From the cell containing the given text, extract its center point as (x, y) coordinate. 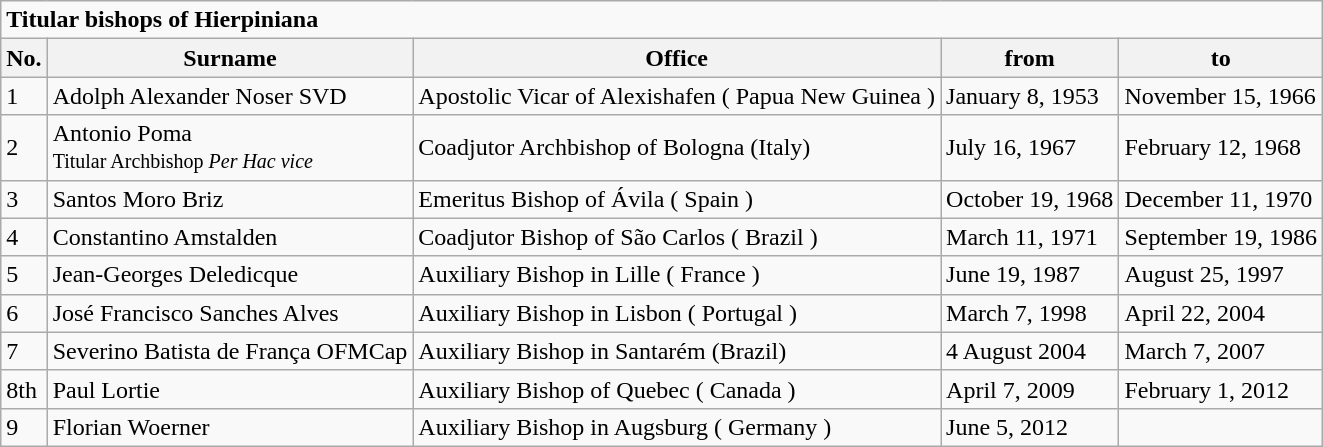
7 (24, 351)
March 7, 1998 (1030, 313)
José Francisco Sanches Alves (230, 313)
November 15, 1966 (1221, 96)
Surname (230, 58)
Antonio PomaTitular Archbishop Per Hac vice (230, 148)
June 19, 1987 (1030, 275)
March 11, 1971 (1030, 237)
No. (24, 58)
3 (24, 199)
October 19, 1968 (1030, 199)
Office (677, 58)
Adolph Alexander Noser SVD (230, 96)
Auxiliary Bishop in Lille ( France ) (677, 275)
Santos Moro Briz (230, 199)
Florian Woerner (230, 427)
Auxiliary Bishop in Augsburg ( Germany ) (677, 427)
from (1030, 58)
Coadjutor Bishop of São Carlos ( Brazil ) (677, 237)
4 August 2004 (1030, 351)
February 12, 1968 (1221, 148)
Coadjutor Archbishop of Bologna (Italy) (677, 148)
4 (24, 237)
2 (24, 148)
9 (24, 427)
8th (24, 389)
Auxiliary Bishop in Santarém (Brazil) (677, 351)
March 7, 2007 (1221, 351)
August 25, 1997 (1221, 275)
June 5, 2012 (1030, 427)
Auxiliary Bishop in Lisbon ( Portugal ) (677, 313)
Apostolic Vicar of Alexishafen ( Papua New Guinea ) (677, 96)
6 (24, 313)
Emeritus Bishop of Ávila ( Spain ) (677, 199)
December 11, 1970 (1221, 199)
September 19, 1986 (1221, 237)
July 16, 1967 (1030, 148)
February 1, 2012 (1221, 389)
Constantino Amstalden (230, 237)
1 (24, 96)
Severino Batista de França OFMCap (230, 351)
Jean-Georges Deledicque (230, 275)
April 7, 2009 (1030, 389)
Paul Lortie (230, 389)
to (1221, 58)
April 22, 2004 (1221, 313)
January 8, 1953 (1030, 96)
Auxiliary Bishop of Quebec ( Canada ) (677, 389)
5 (24, 275)
Titular bishops of Hierpiniana (662, 20)
